Extract the [x, y] coordinate from the center of the cell holding the provided text.  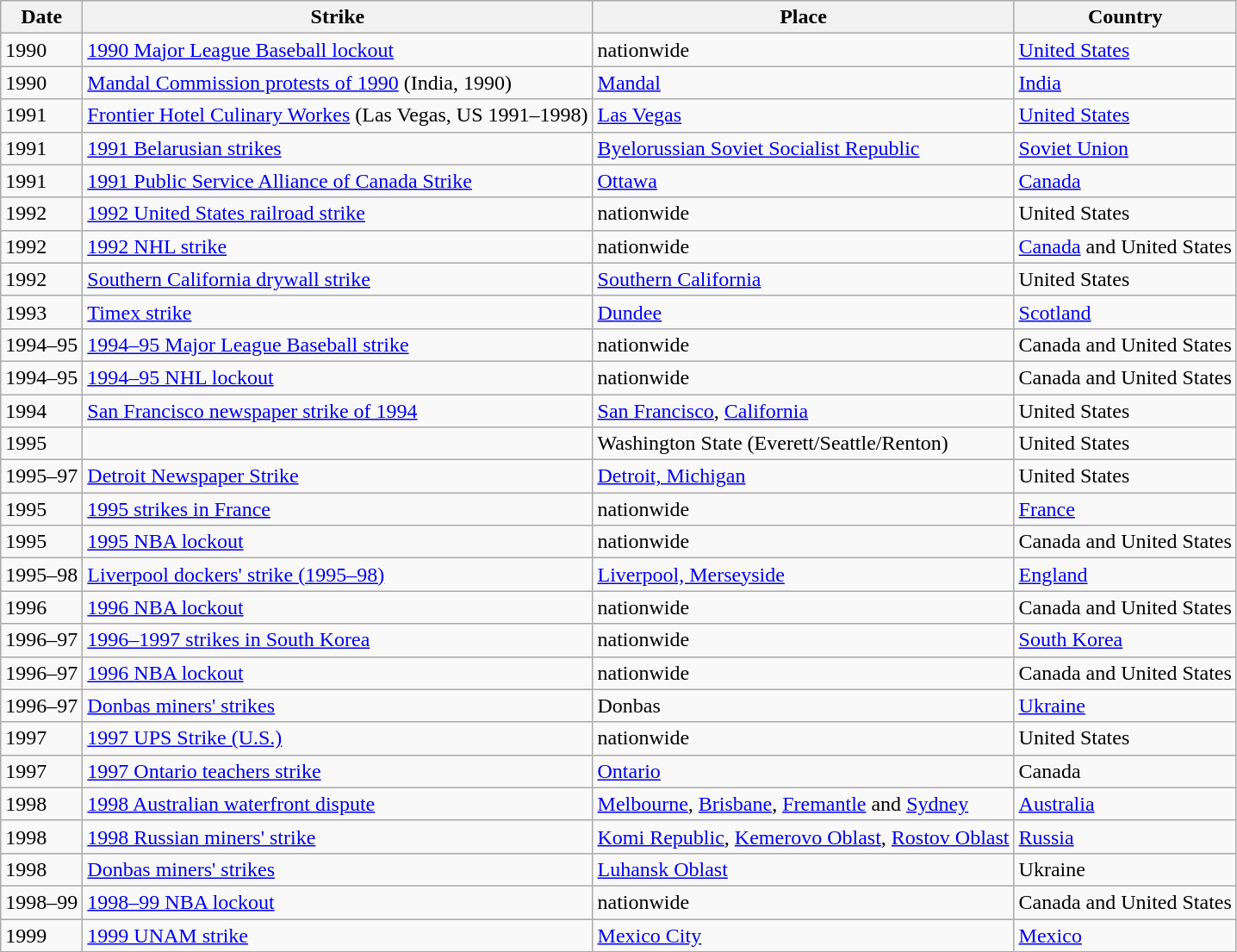
Scotland [1125, 312]
Timex strike [338, 312]
Ontario [803, 771]
San Francisco, California [803, 411]
San Francisco newspaper strike of 1994 [338, 411]
1992 NHL strike [338, 246]
Mexico [1125, 935]
Detroit Newspaper Strike [338, 476]
Southern California [803, 279]
1999 UNAM strike [338, 935]
1994 [41, 411]
1994–95 NHL lockout [338, 377]
1998 Australian waterfront dispute [338, 804]
1990 Major League Baseball lockout [338, 50]
Melbourne, Brisbane, Fremantle and Sydney [803, 804]
Mexico City [803, 935]
1998–99 NBA lockout [338, 902]
Southern California drywall strike [338, 279]
1995–97 [41, 476]
Liverpool, Merseyside [803, 575]
Russia [1125, 837]
Frontier Hotel Culinary Workes (Las Vegas, US 1991–1998) [338, 115]
Place [803, 17]
Strike [338, 17]
Washington State (Everett/Seattle/Renton) [803, 444]
Mandal [803, 83]
Byelorussian Soviet Socialist Republic [803, 148]
1996 [41, 607]
Soviet Union [1125, 148]
1995 strikes in France [338, 509]
Mandal Commission protests of 1990 (India, 1990) [338, 83]
Detroit, Michigan [803, 476]
England [1125, 575]
1995 NBA lockout [338, 542]
Las Vegas [803, 115]
Australia [1125, 804]
1991 Belarusian strikes [338, 148]
Luhansk Oblast [803, 869]
India [1125, 83]
Komi Republic, Kemerovo Oblast, Rostov Oblast [803, 837]
1994–95 Major League Baseball strike [338, 345]
1999 [41, 935]
1995–98 [41, 575]
Donbas [803, 706]
Ottawa [803, 181]
1991 Public Service Alliance of Canada Strike [338, 181]
1998 Russian miners' strike [338, 837]
1993 [41, 312]
Country [1125, 17]
1998–99 [41, 902]
Dundee [803, 312]
1997 Ontario teachers strike [338, 771]
1996–1997 strikes in South Korea [338, 640]
1997 UPS Strike (U.S.) [338, 738]
Liverpool dockers' strike (1995–98) [338, 575]
South Korea [1125, 640]
Date [41, 17]
France [1125, 509]
1992 United States railroad strike [338, 214]
